Detect which cell encompasses the target text, then output its [X, Y] center coordinate. 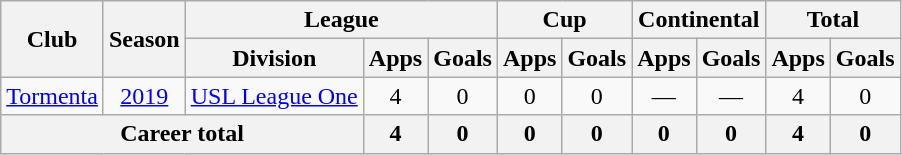
Career total [182, 134]
Total [833, 20]
Division [274, 58]
USL League One [274, 96]
2019 [144, 96]
Season [144, 39]
League [341, 20]
Continental [699, 20]
Tormenta [52, 96]
Club [52, 39]
Cup [564, 20]
